Return the (X, Y) coordinate for the center point of the cell that contains the specified text.  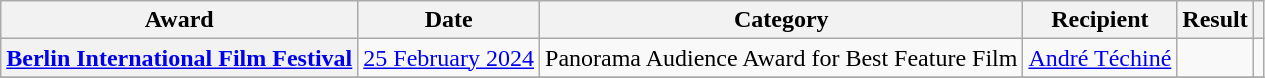
Date (449, 20)
25 February 2024 (449, 58)
Panorama Audience Award for Best Feature Film (782, 58)
Category (782, 20)
Result (1215, 20)
André Téchiné (1100, 58)
Award (180, 20)
Recipient (1100, 20)
Berlin International Film Festival (180, 58)
